Provide the (x, y) coordinate of the cell's center where the given text is located.  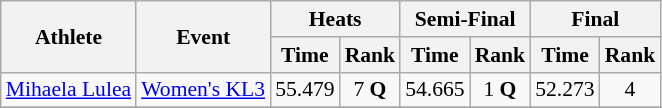
Semi-Final (465, 19)
Mihaela Lulea (68, 90)
Athlete (68, 36)
Women's KL3 (203, 90)
52.273 (564, 90)
1 Q (500, 90)
Final (595, 19)
55.479 (304, 90)
Heats (335, 19)
54.665 (434, 90)
4 (630, 90)
Event (203, 36)
7 Q (370, 90)
